For the text-containing cell, return its midpoint in (X, Y) coordinate format. 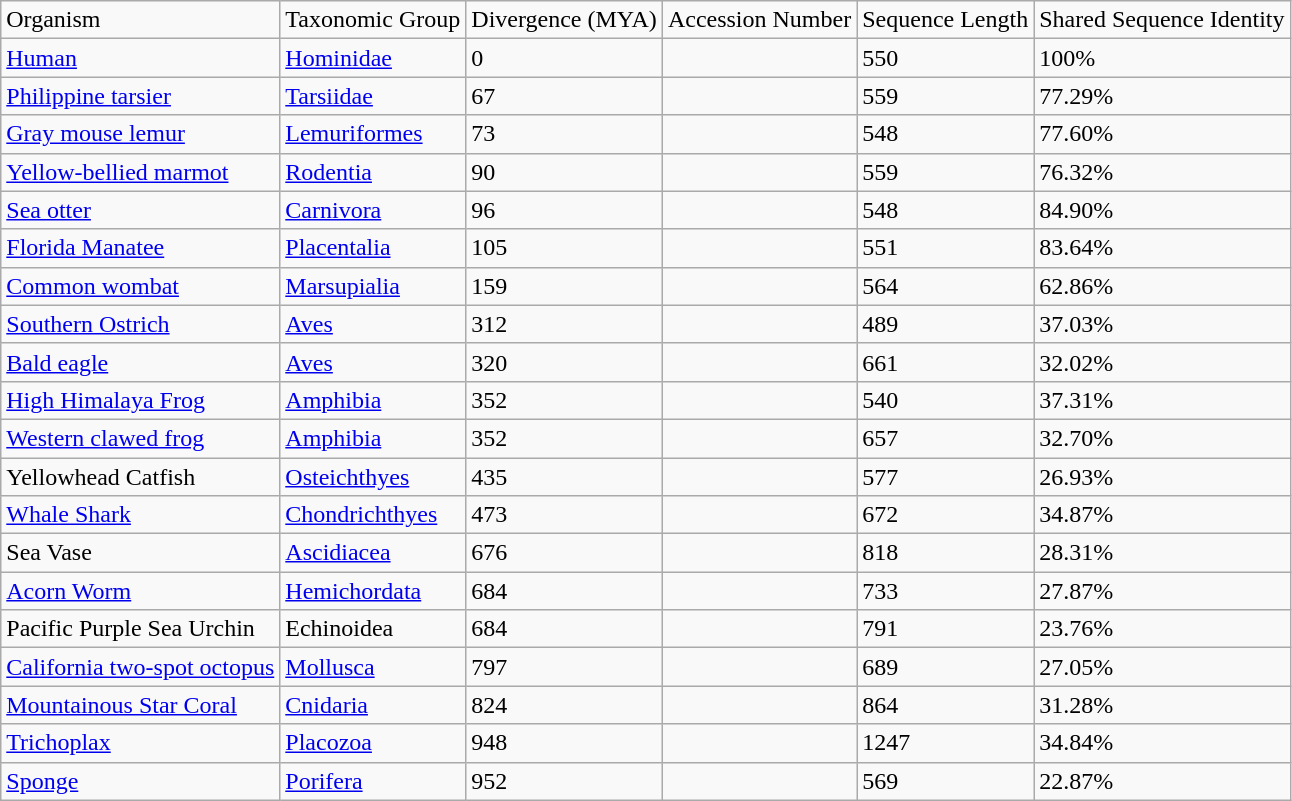
84.90% (1162, 210)
Mountainous Star Coral (140, 705)
1247 (946, 743)
551 (946, 248)
Hominidae (373, 58)
Placentalia (373, 248)
Sea otter (140, 210)
Bald eagle (140, 362)
Chondrichthyes (373, 515)
31.28% (1162, 705)
Hemichordata (373, 591)
791 (946, 629)
Divergence (MYA) (564, 20)
67 (564, 96)
Lemuriformes (373, 134)
Pacific Purple Sea Urchin (140, 629)
Shared Sequence Identity (1162, 20)
34.84% (1162, 743)
564 (946, 286)
Marsupialia (373, 286)
661 (946, 362)
Western clawed frog (140, 438)
312 (564, 324)
550 (946, 58)
37.31% (1162, 400)
37.03% (1162, 324)
0 (564, 58)
Sequence Length (946, 20)
Placozoa (373, 743)
435 (564, 477)
28.31% (1162, 553)
797 (564, 667)
26.93% (1162, 477)
672 (946, 515)
Trichoplax (140, 743)
824 (564, 705)
27.05% (1162, 667)
Sponge (140, 781)
77.60% (1162, 134)
948 (564, 743)
676 (564, 553)
569 (946, 781)
Common wombat (140, 286)
76.32% (1162, 172)
California two-spot octopus (140, 667)
Human (140, 58)
540 (946, 400)
489 (946, 324)
Organism (140, 20)
90 (564, 172)
733 (946, 591)
32.70% (1162, 438)
Gray mouse lemur (140, 134)
Yellowhead Catfish (140, 477)
657 (946, 438)
34.87% (1162, 515)
100% (1162, 58)
Accession Number (759, 20)
473 (564, 515)
32.02% (1162, 362)
Taxonomic Group (373, 20)
77.29% (1162, 96)
Whale Shark (140, 515)
952 (564, 781)
83.64% (1162, 248)
Echinoidea (373, 629)
Ascidiacea (373, 553)
864 (946, 705)
73 (564, 134)
577 (946, 477)
Mollusca (373, 667)
Southern Ostrich (140, 324)
105 (564, 248)
96 (564, 210)
Philippine tarsier (140, 96)
689 (946, 667)
Yellow-bellied marmot (140, 172)
Tarsiidae (373, 96)
Osteichthyes (373, 477)
818 (946, 553)
27.87% (1162, 591)
Acorn Worm (140, 591)
Porifera (373, 781)
159 (564, 286)
Cnidaria (373, 705)
320 (564, 362)
Florida Manatee (140, 248)
Carnivora (373, 210)
High Himalaya Frog (140, 400)
Sea Vase (140, 553)
23.76% (1162, 629)
22.87% (1162, 781)
62.86% (1162, 286)
Rodentia (373, 172)
